Provide the (x, y) coordinate of the cell's center where the given text is located.  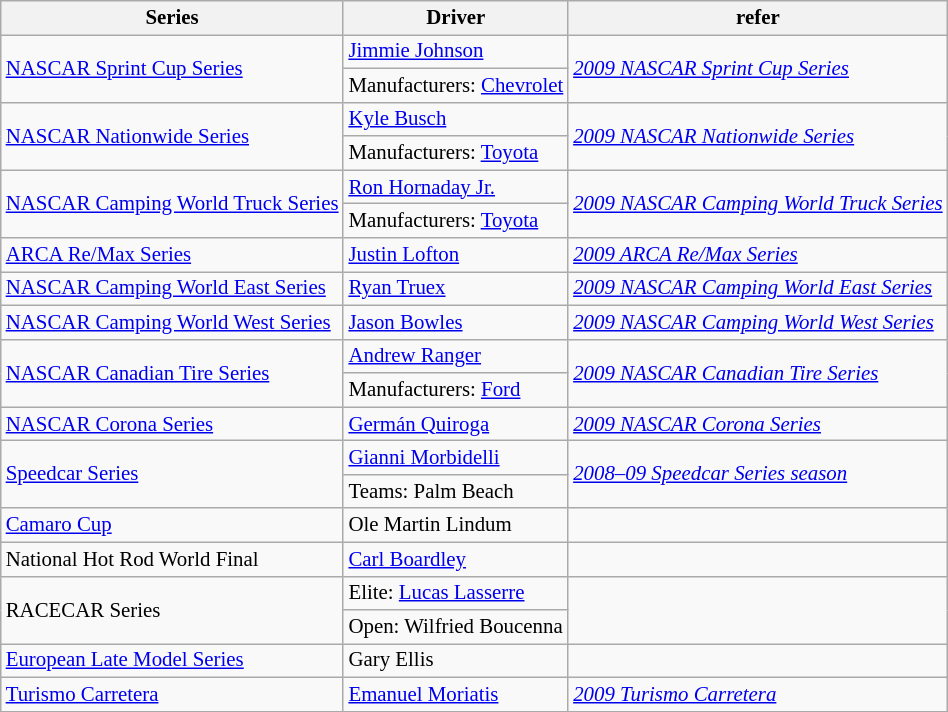
NASCAR Nationwide Series (172, 136)
Justin Lofton (456, 255)
Ron Hornaday Jr. (456, 187)
2009 NASCAR Canadian Tire Series (758, 373)
Gary Ellis (456, 661)
Speedcar Series (172, 475)
2009 NASCAR Camping World West Series (758, 322)
2009 ARCA Re/Max Series (758, 255)
NASCAR Sprint Cup Series (172, 68)
NASCAR Camping World West Series (172, 322)
Camaro Cup (172, 525)
Manufacturers: Chevrolet (456, 85)
2009 NASCAR Camping World Truck Series (758, 204)
Andrew Ranger (456, 356)
Jimmie Johnson (456, 51)
RACECAR Series (172, 610)
European Late Model Series (172, 661)
2009 NASCAR Camping World East Series (758, 288)
2009 NASCAR Sprint Cup Series (758, 68)
2009 NASCAR Corona Series (758, 424)
2009 NASCAR Nationwide Series (758, 136)
Series (172, 18)
NASCAR Camping World East Series (172, 288)
Turismo Carretera (172, 695)
Teams: Palm Beach (456, 491)
Carl Boardley (456, 559)
Ole Martin Lindum (456, 525)
Emanuel Moriatis (456, 695)
refer (758, 18)
NASCAR Corona Series (172, 424)
2008–09 Speedcar Series season (758, 475)
Elite: Lucas Lasserre (456, 593)
2009 Turismo Carretera (758, 695)
Gianni Morbidelli (456, 458)
Open: Wilfried Boucenna (456, 627)
Manufacturers: Ford (456, 390)
Driver (456, 18)
National Hot Rod World Final (172, 559)
Germán Quiroga (456, 424)
Jason Bowles (456, 322)
Ryan Truex (456, 288)
NASCAR Camping World Truck Series (172, 204)
Kyle Busch (456, 119)
ARCA Re/Max Series (172, 255)
NASCAR Canadian Tire Series (172, 373)
